Pinpoint the cell where the given text exists, returning its [X, Y] midpoint coordinate. 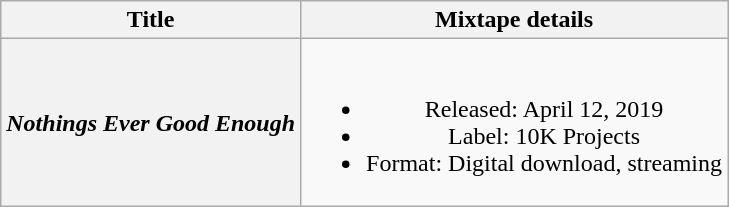
Released: April 12, 2019Label: 10K ProjectsFormat: Digital download, streaming [514, 122]
Title [151, 20]
Mixtape details [514, 20]
Nothings Ever Good Enough [151, 122]
